For the text-containing cell, return its midpoint in [x, y] coordinate format. 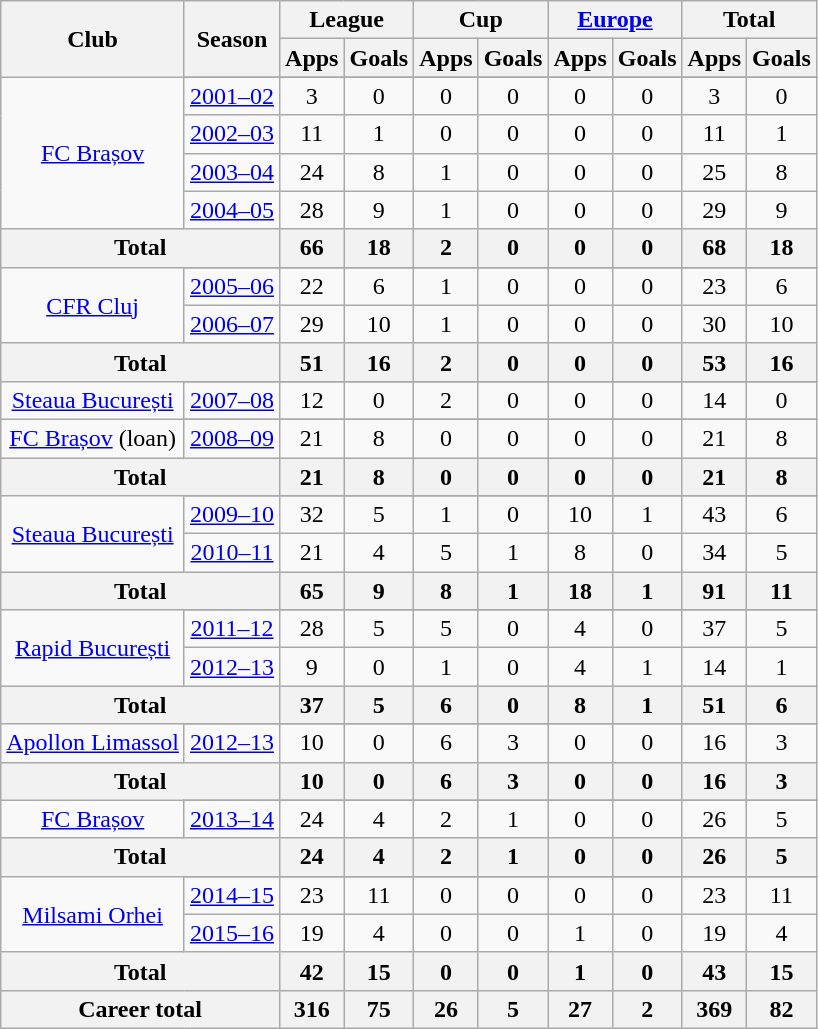
27 [580, 1009]
22 [312, 286]
2015–16 [232, 933]
2004–05 [232, 210]
34 [714, 553]
2014–15 [232, 895]
66 [312, 248]
25 [714, 172]
82 [782, 1009]
2013–14 [232, 819]
2001–02 [232, 96]
Rapid București [93, 648]
65 [312, 591]
Apollon Limassol [93, 743]
Season [232, 39]
75 [379, 1009]
2010–11 [232, 553]
2008–09 [232, 438]
League [347, 20]
2002–03 [232, 134]
2006–07 [232, 324]
91 [714, 591]
2007–08 [232, 400]
2011–12 [232, 629]
FC Brașov (loan) [93, 438]
CFR Cluj [93, 305]
12 [312, 400]
Cup [481, 20]
369 [714, 1009]
2009–10 [232, 515]
68 [714, 248]
316 [312, 1009]
Career total [140, 1009]
Europe [615, 20]
Club [93, 39]
Milsami Orhei [93, 914]
53 [714, 362]
2003–04 [232, 172]
2005–06 [232, 286]
30 [714, 324]
32 [312, 515]
42 [312, 971]
